Search for the cell housing the specified text and yield its (x, y) center coordinate. 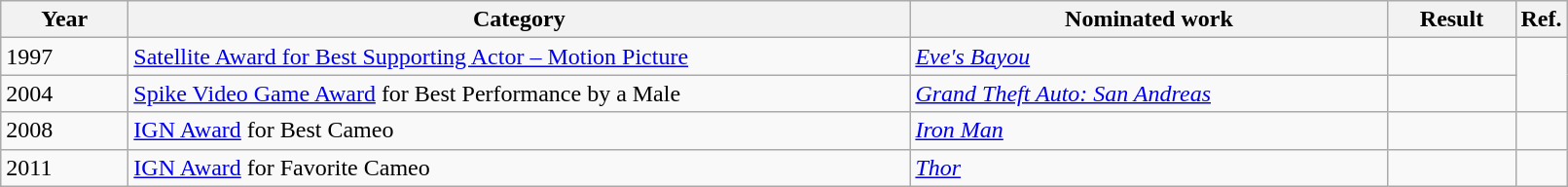
2011 (64, 168)
Result (1452, 19)
Spike Video Game Award for Best Performance by a Male (520, 93)
Grand Theft Auto: San Andreas (1149, 93)
2008 (64, 131)
Eve's Bayou (1149, 56)
Nominated work (1149, 19)
IGN Award for Best Cameo (520, 131)
Ref. (1542, 19)
Category (520, 19)
IGN Award for Favorite Cameo (520, 168)
Thor (1149, 168)
1997 (64, 56)
Satellite Award for Best Supporting Actor – Motion Picture (520, 56)
Year (64, 19)
2004 (64, 93)
Iron Man (1149, 131)
